Extract the (X, Y) coordinate from the center of the cell holding the provided text.  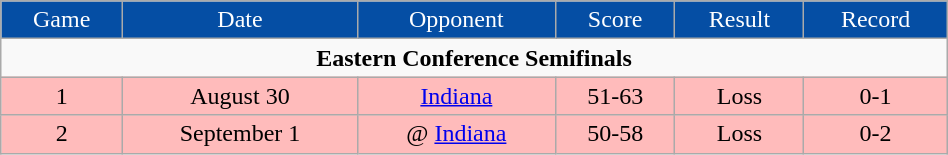
Eastern Conference Semifinals (474, 58)
2 (62, 134)
Record (876, 20)
Indiana (456, 96)
0-2 (876, 134)
51-63 (615, 96)
1 (62, 96)
Opponent (456, 20)
September 1 (240, 134)
50-58 (615, 134)
Date (240, 20)
Result (740, 20)
Game (62, 20)
0-1 (876, 96)
Score (615, 20)
August 30 (240, 96)
@ Indiana (456, 134)
